Extract the [x, y] coordinate from the center of the cell holding the provided text.  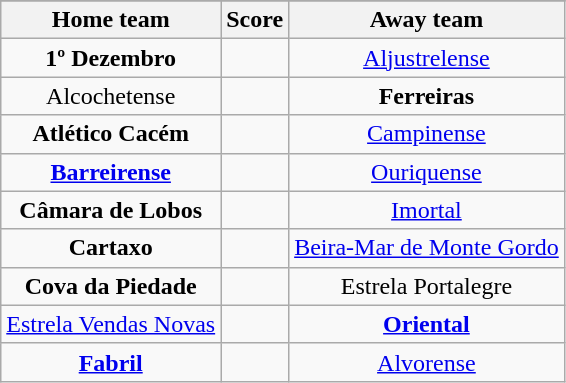
Ferreiras [427, 96]
Campinense [427, 134]
Câmara de Lobos [111, 210]
Fabril [111, 362]
Barreirense [111, 172]
Beira-Mar de Monte Gordo [427, 248]
Cova da Piedade [111, 286]
Alvorense [427, 362]
Home team [111, 20]
Score [255, 20]
Aljustrelense [427, 58]
Estrela Vendas Novas [111, 324]
Estrela Portalegre [427, 286]
Imortal [427, 210]
Oriental [427, 324]
Atlético Cacém [111, 134]
1º Dezembro [111, 58]
Alcochetense [111, 96]
Ouriquense [427, 172]
Cartaxo [111, 248]
Away team [427, 20]
